Detect which cell encompasses the target text, then output its [x, y] center coordinate. 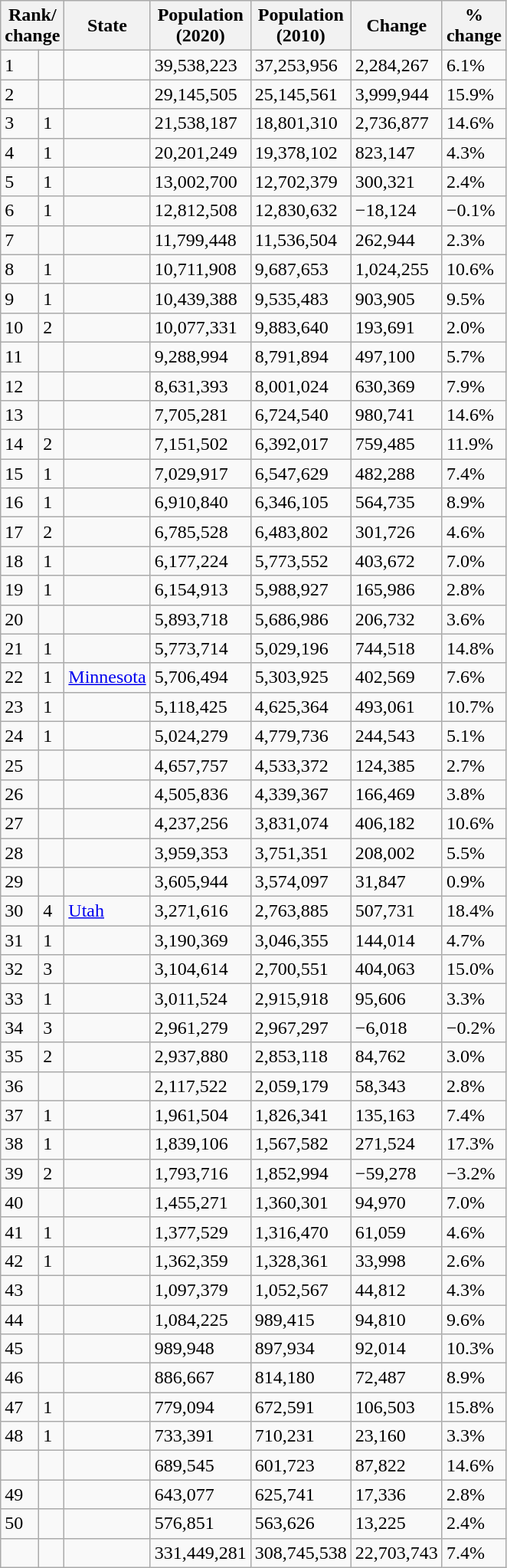
23 [20, 707]
27 [20, 823]
206,732 [397, 619]
3,959,353 [201, 853]
625,741 [300, 1494]
30 [20, 911]
2,853,118 [300, 1057]
1,316,470 [300, 1232]
3,831,074 [300, 823]
92,014 [397, 1349]
12,702,379 [300, 182]
22,703,743 [397, 1553]
563,626 [300, 1524]
61,059 [397, 1232]
2.6% [473, 1261]
33,998 [397, 1261]
13,002,700 [201, 182]
15.8% [473, 1407]
497,100 [397, 356]
5,706,494 [201, 677]
11,536,504 [300, 240]
6,910,840 [201, 503]
403,672 [397, 561]
37 [20, 1115]
35 [20, 1057]
6,154,913 [201, 590]
9.5% [473, 298]
2,937,880 [201, 1057]
47 [20, 1407]
4,533,372 [300, 765]
10.7% [473, 707]
Population(2020) [201, 26]
601,723 [300, 1465]
2,284,267 [397, 65]
36 [20, 1086]
31,847 [397, 882]
15 [20, 474]
6,785,528 [201, 532]
Minnesota [107, 677]
1,852,994 [300, 1173]
759,485 [397, 444]
7,705,281 [201, 415]
980,741 [397, 415]
9,535,483 [300, 298]
10,439,388 [201, 298]
1,362,359 [201, 1261]
1,567,582 [300, 1144]
−0.2% [473, 1028]
0.9% [473, 882]
Population(2010) [300, 26]
3,046,355 [300, 940]
3,104,614 [201, 969]
4,625,364 [300, 707]
744,518 [397, 648]
5.1% [473, 736]
1,097,379 [201, 1290]
12,830,632 [300, 211]
3,271,616 [201, 911]
2,736,877 [397, 123]
3,605,944 [201, 882]
16 [20, 503]
9,687,653 [300, 269]
823,147 [397, 153]
814,180 [300, 1378]
886,667 [201, 1378]
1,024,255 [397, 269]
10.3% [473, 1349]
49 [20, 1494]
14 [20, 444]
1,360,301 [300, 1202]
1,793,716 [201, 1173]
44 [20, 1319]
42 [20, 1261]
5,118,425 [201, 707]
4.7% [473, 940]
1,826,341 [300, 1115]
31 [20, 940]
94,810 [397, 1319]
21 [20, 648]
50 [20, 1524]
5,988,927 [300, 590]
12,812,508 [201, 211]
2,915,918 [300, 999]
46 [20, 1378]
5,773,714 [201, 648]
903,905 [397, 298]
39,538,223 [201, 65]
95,606 [397, 999]
3,751,351 [300, 853]
72,487 [397, 1378]
897,934 [300, 1349]
17.3% [473, 1144]
6 [20, 211]
402,569 [397, 677]
989,948 [201, 1349]
4,779,736 [300, 736]
689,545 [201, 1465]
3,190,369 [201, 940]
17 [20, 532]
507,731 [397, 911]
643,077 [201, 1494]
29,145,505 [201, 94]
5 [20, 182]
7.9% [473, 385]
24 [20, 736]
6,724,540 [300, 415]
Rank/change [32, 26]
20 [20, 619]
34 [20, 1028]
166,469 [397, 794]
43 [20, 1290]
18 [20, 561]
5.7% [473, 356]
17,336 [397, 1494]
135,163 [397, 1115]
44,812 [397, 1290]
2,700,551 [300, 969]
−59,278 [397, 1173]
1,961,504 [201, 1115]
733,391 [201, 1436]
4,657,757 [201, 765]
564,735 [397, 503]
1,839,106 [201, 1144]
10,077,331 [201, 327]
124,385 [397, 765]
37,253,956 [300, 65]
48 [20, 1436]
576,851 [201, 1524]
144,014 [397, 940]
208,002 [397, 853]
7,029,917 [201, 474]
29 [20, 882]
Change [397, 26]
6,547,629 [300, 474]
8 [20, 269]
2.7% [473, 765]
13 [20, 415]
6,483,802 [300, 532]
94,970 [397, 1202]
672,591 [300, 1407]
5,303,925 [300, 677]
7,151,502 [201, 444]
21,538,187 [201, 123]
84,762 [397, 1057]
4,339,367 [300, 794]
5,773,552 [300, 561]
9,288,994 [201, 356]
6,392,017 [300, 444]
41 [20, 1232]
8,001,024 [300, 385]
5,893,718 [201, 619]
5,686,986 [300, 619]
14.8% [473, 648]
45 [20, 1349]
2,117,522 [201, 1086]
262,944 [397, 240]
5,024,279 [201, 736]
3,011,524 [201, 999]
10 [20, 327]
40 [20, 1202]
5.5% [473, 853]
9,883,640 [300, 327]
1,377,529 [201, 1232]
32 [20, 969]
15.0% [473, 969]
12 [20, 385]
58,343 [397, 1086]
9.6% [473, 1319]
300,321 [397, 182]
331,449,281 [201, 1553]
8,791,894 [300, 356]
4,505,836 [201, 794]
2,763,885 [300, 911]
25 [20, 765]
8,631,393 [201, 385]
2,961,279 [201, 1028]
9 [20, 298]
2,967,297 [300, 1028]
26 [20, 794]
5,029,196 [300, 648]
39 [20, 1173]
Utah [107, 911]
779,094 [201, 1407]
13,225 [397, 1524]
3.8% [473, 794]
406,182 [397, 823]
6,177,224 [201, 561]
106,503 [397, 1407]
7.6% [473, 677]
38 [20, 1144]
244,543 [397, 736]
−6,018 [397, 1028]
482,288 [397, 474]
23,160 [397, 1436]
−18,124 [397, 211]
87,822 [397, 1465]
1,328,361 [300, 1261]
19,378,102 [300, 153]
19 [20, 590]
3,999,944 [397, 94]
20,201,249 [201, 153]
193,691 [397, 327]
%change [473, 26]
18.4% [473, 911]
1,455,271 [201, 1202]
1,052,567 [300, 1290]
4,237,256 [201, 823]
165,986 [397, 590]
710,231 [300, 1436]
11.9% [473, 444]
33 [20, 999]
3.6% [473, 619]
22 [20, 677]
989,415 [300, 1319]
6,346,105 [300, 503]
3,574,097 [300, 882]
State [107, 26]
308,745,538 [300, 1553]
3.0% [473, 1057]
2,059,179 [300, 1086]
10,711,908 [201, 269]
493,061 [397, 707]
11,799,448 [201, 240]
271,524 [397, 1144]
18,801,310 [300, 123]
2.3% [473, 240]
6.1% [473, 65]
25,145,561 [300, 94]
−3.2% [473, 1173]
15.9% [473, 94]
630,369 [397, 385]
11 [20, 356]
−0.1% [473, 211]
7 [20, 240]
2.0% [473, 327]
301,726 [397, 532]
404,063 [397, 969]
28 [20, 853]
1,084,225 [201, 1319]
